Locate the cell with the specified text and output its (X, Y) center coordinate. 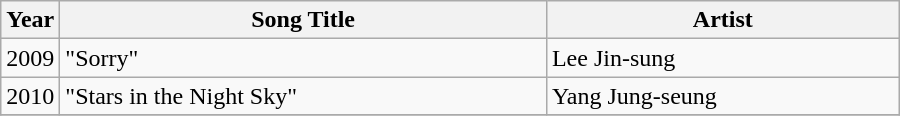
Song Title (304, 20)
"Sorry" (304, 58)
"Stars in the Night Sky" (304, 96)
Year (30, 20)
Yang Jung-seung (722, 96)
Artist (722, 20)
Lee Jin-sung (722, 58)
2010 (30, 96)
2009 (30, 58)
